Output the [x, y] coordinate of the center of the cell containing the given text.  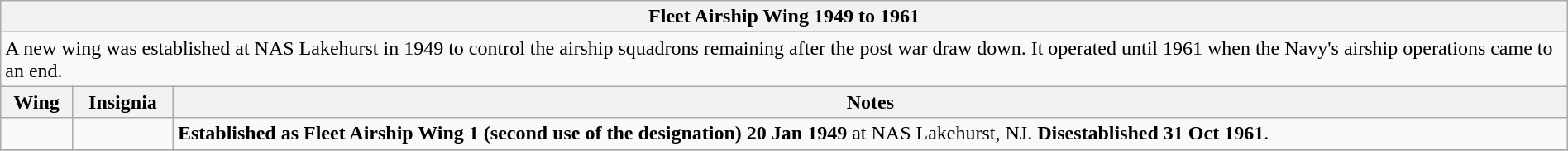
Established as Fleet Airship Wing 1 (second use of the designation) 20 Jan 1949 at NAS Lakehurst, NJ. Disestablished 31 Oct 1961. [870, 134]
Wing [36, 102]
Insignia [122, 102]
Notes [870, 102]
Fleet Airship Wing 1949 to 1961 [784, 17]
